Find where the given text appears and provide that cell's center as [X, Y] coordinate. 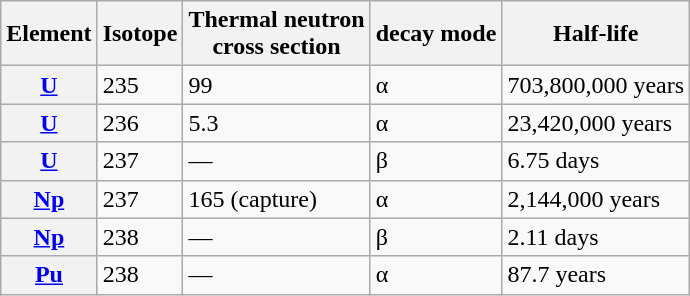
236 [140, 123]
165 (capture) [276, 199]
703,800,000 years [596, 85]
23,420,000 years [596, 123]
Isotope [140, 34]
2.11 days [596, 237]
87.7 years [596, 275]
6.75 days [596, 161]
Half-life [596, 34]
99 [276, 85]
235 [140, 85]
Thermal neutroncross section [276, 34]
2,144,000 years [596, 199]
5.3 [276, 123]
Pu [49, 275]
decay mode [436, 34]
Element [49, 34]
